Detect which cell encompasses the target text, then output its (x, y) center coordinate. 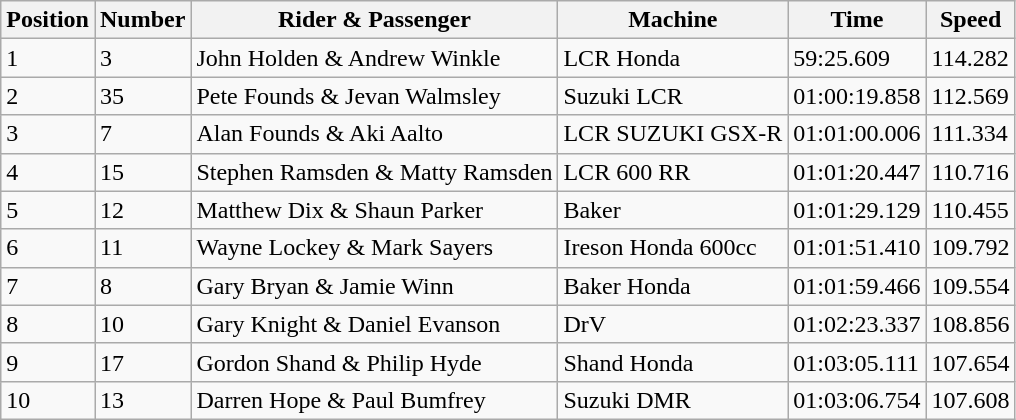
17 (142, 362)
DrV (673, 324)
13 (142, 400)
01:01:20.447 (857, 172)
1 (48, 58)
LCR SUZUKI GSX-R (673, 134)
Baker Honda (673, 286)
11 (142, 248)
Time (857, 20)
107.608 (970, 400)
Suzuki DMR (673, 400)
Machine (673, 20)
Shand Honda (673, 362)
01:03:06.754 (857, 400)
Rider & Passenger (374, 20)
108.856 (970, 324)
Gary Knight & Daniel Evanson (374, 324)
111.334 (970, 134)
2 (48, 96)
Stephen Ramsden & Matty Ramsden (374, 172)
Number (142, 20)
109.554 (970, 286)
01:01:51.410 (857, 248)
114.282 (970, 58)
Speed (970, 20)
John Holden & Andrew Winkle (374, 58)
110.455 (970, 210)
15 (142, 172)
35 (142, 96)
01:00:19.858 (857, 96)
Position (48, 20)
4 (48, 172)
Suzuki LCR (673, 96)
Alan Founds & Aki Aalto (374, 134)
Baker (673, 210)
LCR 600 RR (673, 172)
Ireson Honda 600cc (673, 248)
Pete Founds & Jevan Walmsley (374, 96)
6 (48, 248)
01:01:00.006 (857, 134)
01:03:05.111 (857, 362)
Matthew Dix & Shaun Parker (374, 210)
Gary Bryan & Jamie Winn (374, 286)
109.792 (970, 248)
110.716 (970, 172)
5 (48, 210)
01:01:59.466 (857, 286)
Wayne Lockey & Mark Sayers (374, 248)
Darren Hope & Paul Bumfrey (374, 400)
59:25.609 (857, 58)
12 (142, 210)
9 (48, 362)
107.654 (970, 362)
01:01:29.129 (857, 210)
112.569 (970, 96)
LCR Honda (673, 58)
01:02:23.337 (857, 324)
Gordon Shand & Philip Hyde (374, 362)
